Scan for the cell matching the given text and deliver its (x, y) coordinate at center. 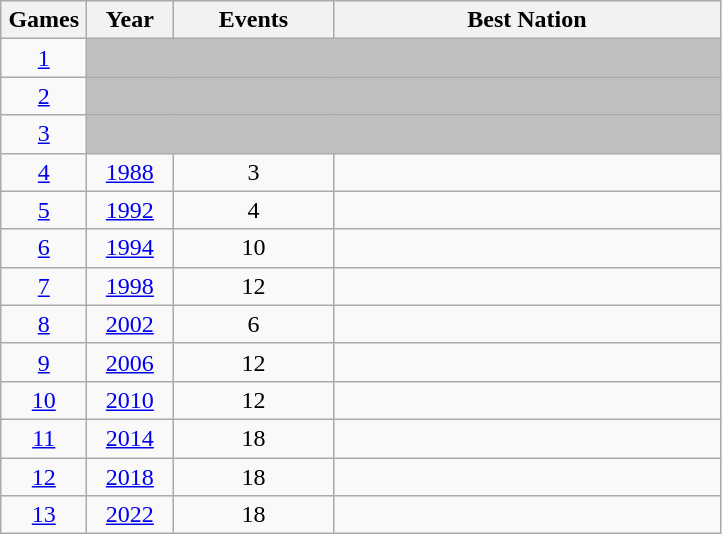
2 (44, 96)
1992 (130, 210)
7 (44, 286)
2002 (130, 324)
13 (44, 515)
Year (130, 20)
1998 (130, 286)
2022 (130, 515)
2018 (130, 477)
Events (254, 20)
Games (44, 20)
1 (44, 58)
Best Nation (527, 20)
11 (44, 438)
5 (44, 210)
1988 (130, 172)
9 (44, 362)
1994 (130, 248)
2014 (130, 438)
8 (44, 324)
2010 (130, 400)
2006 (130, 362)
